Find where the given text appears and provide that cell's center as (x, y) coordinate. 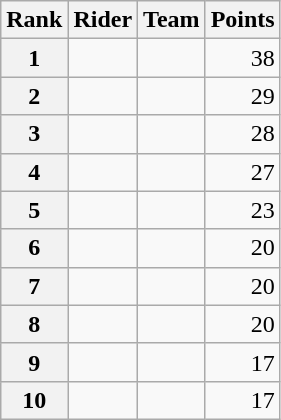
10 (34, 400)
1 (34, 58)
7 (34, 286)
Points (242, 20)
9 (34, 362)
23 (242, 210)
28 (242, 134)
38 (242, 58)
4 (34, 172)
3 (34, 134)
5 (34, 210)
2 (34, 96)
Rider (103, 20)
8 (34, 324)
27 (242, 172)
29 (242, 96)
Rank (34, 20)
6 (34, 248)
Team (172, 20)
